Return the [x, y] coordinate for the center point of the cell that contains the specified text.  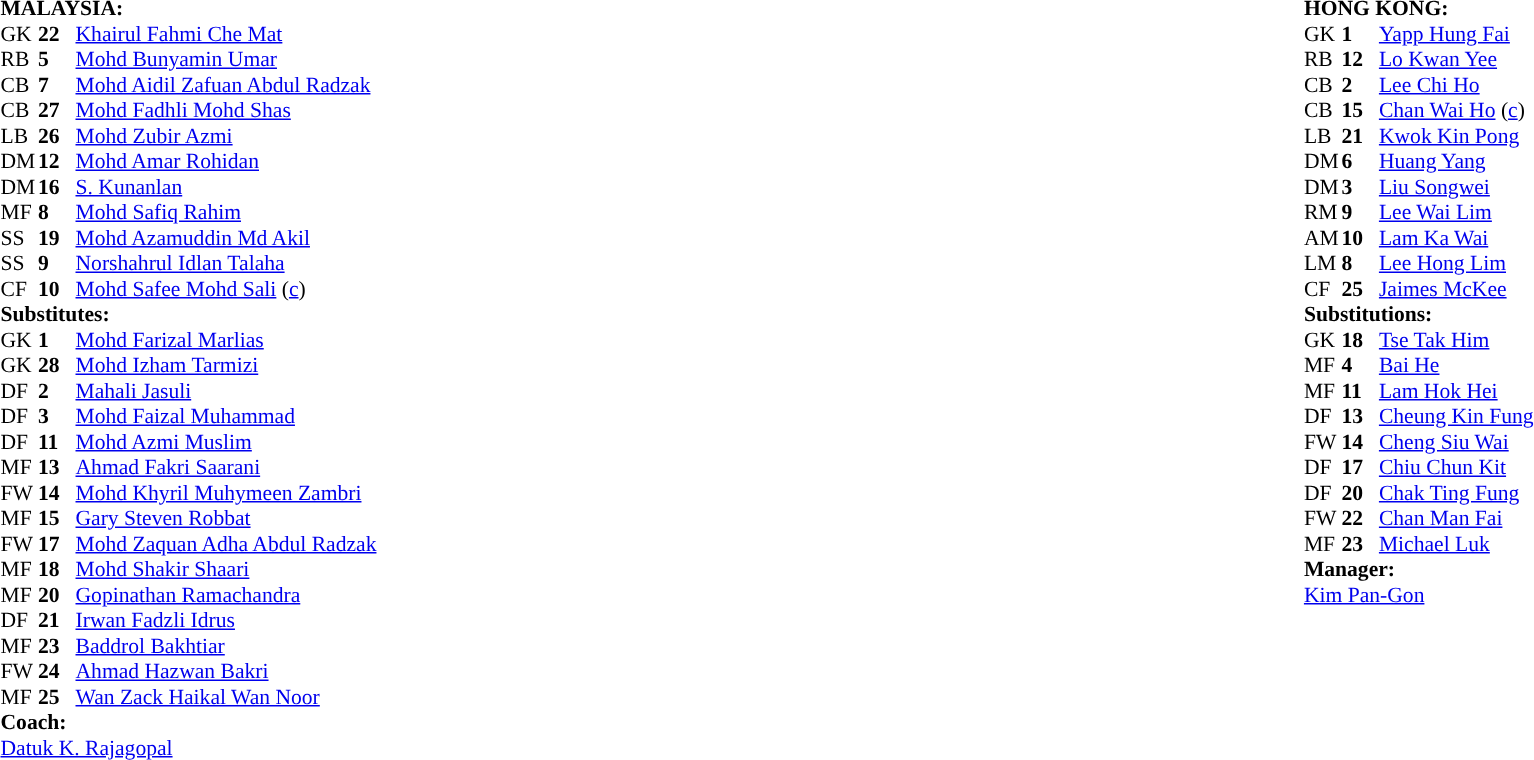
Chiu Chun Kit [1456, 467]
Lam Hok Hei [1456, 391]
Manager: [1419, 569]
Gopinathan Ramachandra [226, 595]
Chan Man Fai [1456, 519]
4 [1360, 365]
Kwok Kin Pong [1456, 136]
7 [57, 85]
Lo Kwan Yee [1456, 59]
24 [57, 671]
RM [1323, 213]
6 [1360, 161]
16 [57, 187]
Mohd Zaquan Adha Abdul Radzak [226, 544]
Mahali Jasuli [226, 391]
Norshahrul Idlan Talaha [226, 263]
Lee Wai Lim [1456, 213]
Cheung Kin Fung [1456, 417]
Substitutions: [1419, 315]
Tse Tak Him [1456, 340]
28 [57, 365]
Mohd Faizal Muhammad [226, 417]
Michael Luk [1456, 544]
Mohd Safiq Rahim [226, 213]
Mohd Aidil Zafuan Abdul Radzak [226, 85]
Bai He [1456, 365]
Coach: [188, 723]
Lam Ka Wai [1456, 238]
Mohd Safee Mohd Sali (c) [226, 289]
AM [1323, 238]
Mohd Khyril Muhymeen Zambri [226, 493]
Cheng Siu Wai [1456, 442]
Mohd Zubir Azmi [226, 136]
Irwan Fadzli Idrus [226, 621]
19 [57, 238]
Liu Songwei [1456, 187]
Substitutes: [188, 315]
Mohd Azamuddin Md Akil [226, 238]
Kim Pan-Gon [1419, 595]
Lee Chi Ho [1456, 85]
Lee Hong Lim [1456, 263]
Gary Steven Robbat [226, 519]
Khairul Fahmi Che Mat [226, 34]
Baddrol Bakhtiar [226, 646]
Mohd Farizal Marlias [226, 340]
Mohd Bunyamin Umar [226, 59]
27 [57, 111]
Huang Yang [1456, 161]
Ahmad Fakri Saarani [226, 467]
26 [57, 136]
Chak Ting Fung [1456, 493]
Wan Zack Haikal Wan Noor [226, 697]
Mohd Azmi Muslim [226, 442]
Yapp Hung Fai [1456, 34]
Jaimes McKee [1456, 289]
Mohd Izham Tarmizi [226, 365]
Ahmad Hazwan Bakri [226, 671]
S. Kunanlan [226, 187]
Mohd Fadhli Mohd Shas [226, 111]
Chan Wai Ho (c) [1456, 111]
Mohd Shakir Shaari [226, 569]
Mohd Amar Rohidan [226, 161]
LM [1323, 263]
5 [57, 59]
